Search for the cell housing the specified text and yield its (x, y) center coordinate. 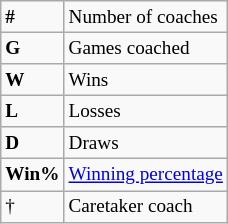
Draws (146, 143)
Wins (146, 80)
L (32, 111)
G (32, 48)
Win% (32, 175)
D (32, 143)
Caretaker coach (146, 206)
† (32, 206)
Games coached (146, 48)
Winning percentage (146, 175)
Losses (146, 111)
# (32, 17)
Number of coaches (146, 17)
W (32, 80)
